Capture the cell that displays the provided text and extract its (x, y) central coordinate. 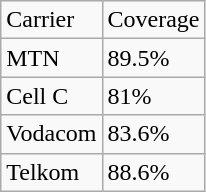
89.5% (154, 58)
88.6% (154, 172)
Carrier (52, 20)
Telkom (52, 172)
MTN (52, 58)
Vodacom (52, 134)
83.6% (154, 134)
81% (154, 96)
Cell C (52, 96)
Coverage (154, 20)
